Determine the [X, Y] coordinate at the center of the cell enclosing the given text.  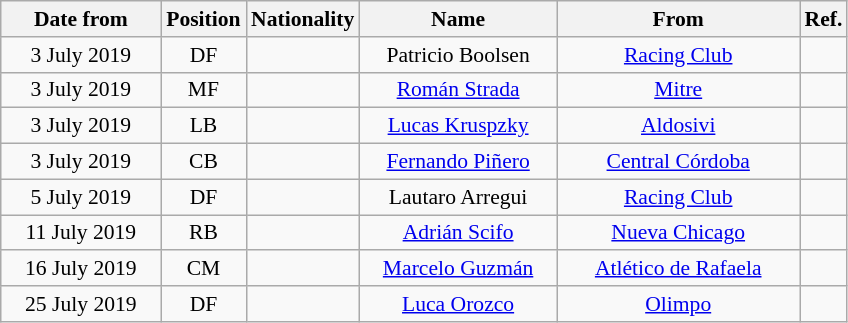
CM [204, 269]
Position [204, 19]
LB [204, 126]
Nueva Chicago [678, 233]
Fernando Piñero [458, 162]
Aldosivi [678, 126]
Atlético de Rafaela [678, 269]
RB [204, 233]
Ref. [824, 19]
5 July 2019 [81, 197]
Olimpo [678, 304]
Lucas Kruspzky [458, 126]
25 July 2019 [81, 304]
Mitre [678, 90]
Lautaro Arregui [458, 197]
MF [204, 90]
16 July 2019 [81, 269]
CB [204, 162]
Adrián Scifo [458, 233]
Patricio Boolsen [458, 55]
Román Strada [458, 90]
Nationality [302, 19]
Name [458, 19]
Luca Orozco [458, 304]
11 July 2019 [81, 233]
Central Córdoba [678, 162]
From [678, 19]
Marcelo Guzmán [458, 269]
Date from [81, 19]
